Capture the cell that displays the provided text and extract its [X, Y] central coordinate. 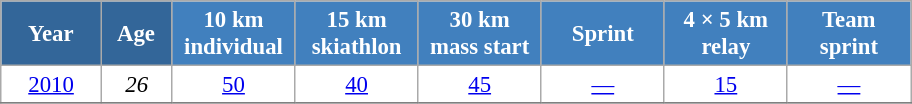
26 [136, 85]
10 km individual [234, 34]
2010 [52, 85]
50 [234, 85]
4 × 5 km relay [726, 34]
Team sprint [848, 34]
Sprint [602, 34]
Age [136, 34]
Year [52, 34]
15 [726, 85]
30 km mass start [480, 34]
15 km skiathlon [356, 34]
40 [356, 85]
45 [480, 85]
